For the text-containing cell, return its midpoint in [X, Y] coordinate format. 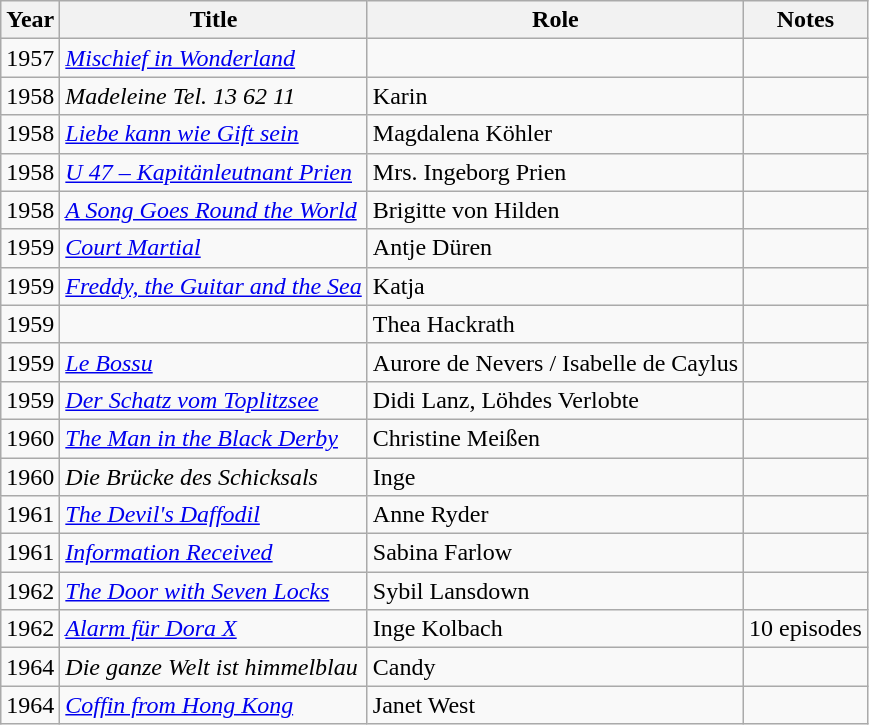
Karin [555, 96]
Madeleine Tel. 13 62 11 [214, 96]
Mrs. Ingeborg Prien [555, 172]
Information Received [214, 553]
Janet West [555, 705]
Sabina Farlow [555, 553]
Le Bossu [214, 362]
Court Martial [214, 248]
Liebe kann wie Gift sein [214, 134]
Coffin from Hong Kong [214, 705]
1957 [30, 58]
Alarm für Dora X [214, 629]
Inge [555, 477]
Antje Düren [555, 248]
Aurore de Nevers / Isabelle de Caylus [555, 362]
Notes [806, 20]
Der Schatz vom Toplitzsee [214, 400]
Die Brücke des Schicksals [214, 477]
Christine Meißen [555, 438]
10 episodes [806, 629]
Die ganze Welt ist himmelblau [214, 667]
Magdalena Köhler [555, 134]
The Door with Seven Locks [214, 591]
The Devil's Daffodil [214, 515]
Year [30, 20]
Brigitte von Hilden [555, 210]
Role [555, 20]
Sybil Lansdown [555, 591]
Thea Hackrath [555, 324]
Candy [555, 667]
U 47 – Kapitänleutnant Prien [214, 172]
A Song Goes Round the World [214, 210]
Mischief in Wonderland [214, 58]
Anne Ryder [555, 515]
Katja [555, 286]
The Man in the Black Derby [214, 438]
Title [214, 20]
Didi Lanz, Löhdes Verlobte [555, 400]
Freddy, the Guitar and the Sea [214, 286]
Inge Kolbach [555, 629]
